Identify which cell holds the provided text, then report its (x, y) central coordinate. 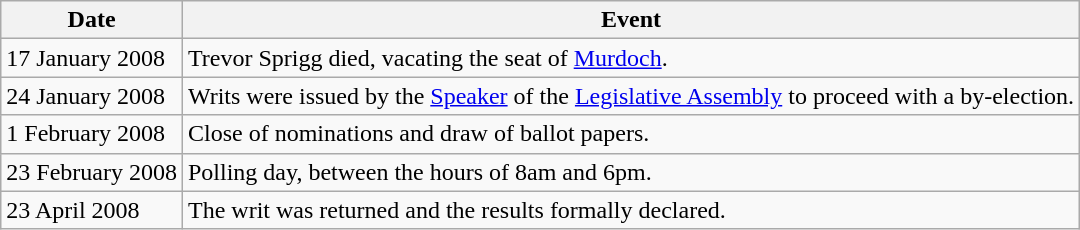
17 January 2008 (92, 58)
1 February 2008 (92, 134)
Writs were issued by the Speaker of the Legislative Assembly to proceed with a by-election. (630, 96)
23 April 2008 (92, 210)
23 February 2008 (92, 172)
The writ was returned and the results formally declared. (630, 210)
Trevor Sprigg died, vacating the seat of Murdoch. (630, 58)
Close of nominations and draw of ballot papers. (630, 134)
Polling day, between the hours of 8am and 6pm. (630, 172)
Date (92, 20)
24 January 2008 (92, 96)
Event (630, 20)
